Search for the cell housing the specified text and yield its (x, y) center coordinate. 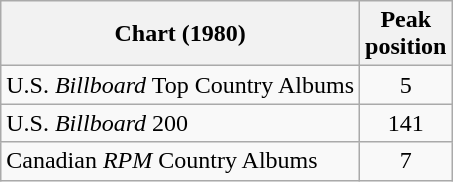
U.S. Billboard Top Country Albums (180, 85)
Chart (1980) (180, 34)
Peakposition (406, 34)
7 (406, 161)
141 (406, 123)
5 (406, 85)
Canadian RPM Country Albums (180, 161)
U.S. Billboard 200 (180, 123)
